Search for the cell housing the specified text and yield its (x, y) center coordinate. 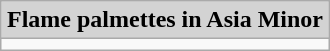
Flame palmettes in Asia Minor (164, 20)
